Extract the (X, Y) coordinate from the center of the cell holding the provided text.  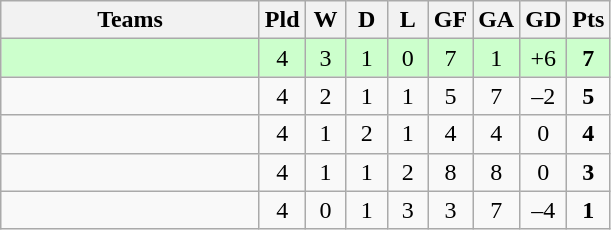
+6 (544, 58)
GA (496, 20)
Pld (282, 20)
D (366, 20)
Pts (588, 20)
GF (450, 20)
GD (544, 20)
–2 (544, 96)
W (326, 20)
L (408, 20)
–4 (544, 210)
Teams (130, 20)
